Determine the (X, Y) coordinate at the center of the cell enclosing the given text.  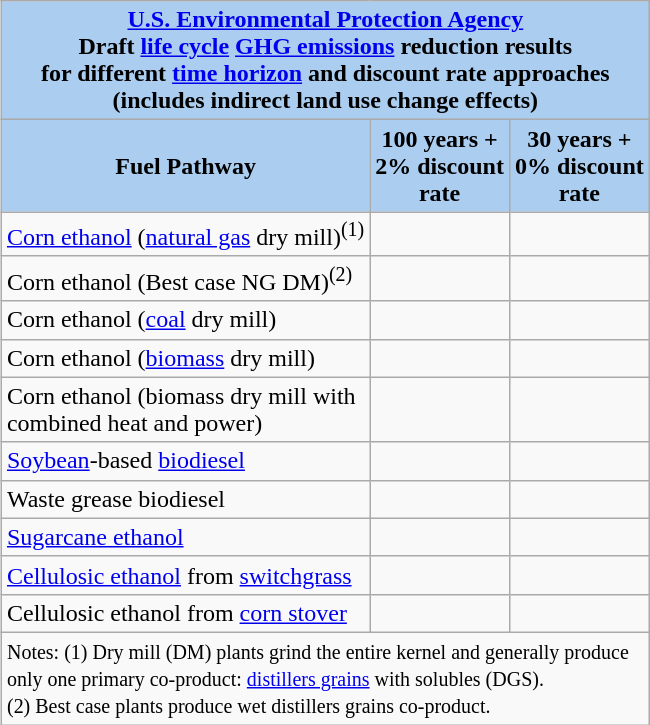
Waste grease biodiesel (185, 499)
Soybean-based biodiesel (185, 461)
Corn ethanol (coal dry mill) (185, 320)
Cellulosic ethanol from corn stover (185, 613)
Corn ethanol (natural gas dry mill)(1) (185, 234)
Corn ethanol (Best case NG DM)(2) (185, 278)
Fuel Pathway (185, 166)
Sugarcane ethanol (185, 537)
30 years + 0% discount rate (579, 166)
Cellulosic ethanol from switchgrass (185, 575)
Corn ethanol (biomass dry mill) (185, 358)
100 years + 2% discountrate (440, 166)
Corn ethanol (biomass dry mill with combined heat and power) (185, 410)
